Return the [X, Y] coordinate for the center point of the cell that contains the specified text.  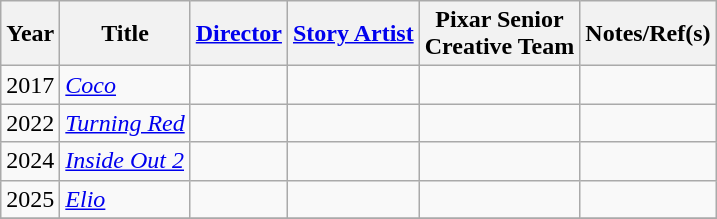
Year [30, 34]
Elio [125, 199]
Pixar SeniorCreative Team [500, 34]
Director [238, 34]
2025 [30, 199]
Inside Out 2 [125, 161]
Coco [125, 85]
2017 [30, 85]
Title [125, 34]
2024 [30, 161]
Turning Red [125, 123]
Story Artist [353, 34]
2022 [30, 123]
Notes/Ref(s) [648, 34]
